Identify which cell holds the provided text, then report its (x, y) central coordinate. 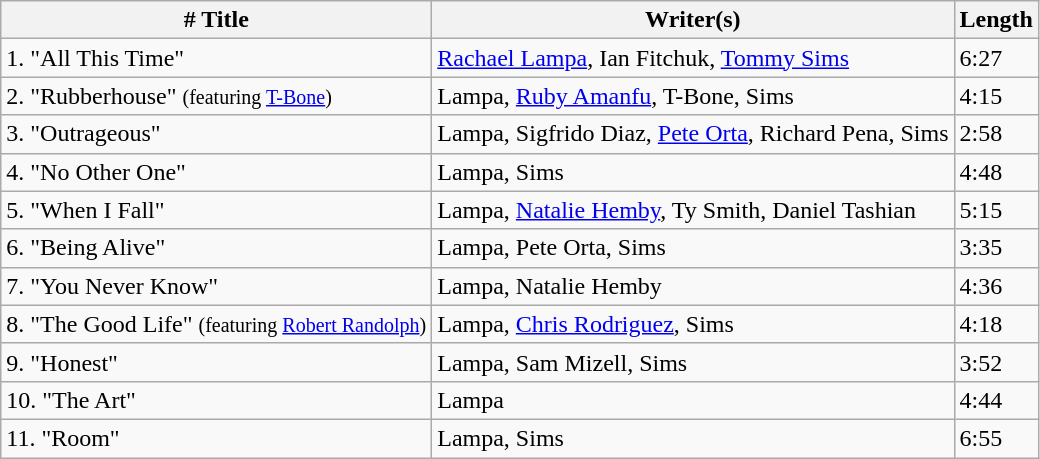
6. "Being Alive" (216, 248)
7. "You Never Know" (216, 286)
4:36 (996, 286)
4:15 (996, 96)
6:55 (996, 438)
1. "All This Time" (216, 58)
Lampa, Ruby Amanfu, T-Bone, Sims (693, 96)
Lampa, Sam Mizell, Sims (693, 362)
3. "Outrageous" (216, 134)
4:44 (996, 400)
Writer(s) (693, 20)
4:18 (996, 324)
11. "Room" (216, 438)
4:48 (996, 172)
Lampa, Chris Rodriguez, Sims (693, 324)
Lampa, Pete Orta, Sims (693, 248)
9. "Honest" (216, 362)
2:58 (996, 134)
Lampa, Natalie Hemby (693, 286)
Length (996, 20)
Lampa, Sigfrido Diaz, Pete Orta, Richard Pena, Sims (693, 134)
3:35 (996, 248)
# Title (216, 20)
10. "The Art" (216, 400)
Lampa, Natalie Hemby, Ty Smith, Daniel Tashian (693, 210)
Rachael Lampa, Ian Fitchuk, Tommy Sims (693, 58)
6:27 (996, 58)
8. "The Good Life" (featuring Robert Randolph) (216, 324)
Lampa (693, 400)
3:52 (996, 362)
5:15 (996, 210)
5. "When I Fall" (216, 210)
2. "Rubberhouse" (featuring T-Bone) (216, 96)
4. "No Other One" (216, 172)
